Scan for the cell matching the given text and deliver its (X, Y) coordinate at center. 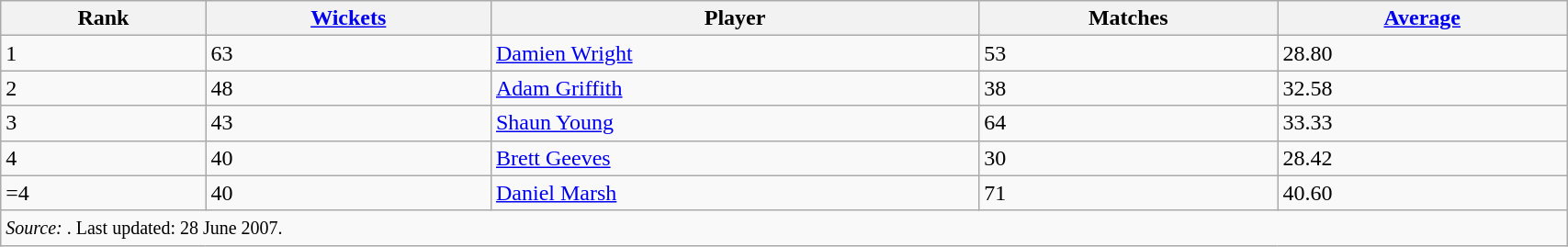
63 (348, 53)
48 (348, 88)
4 (103, 158)
28.80 (1422, 53)
Rank (103, 18)
40.60 (1422, 193)
32.58 (1422, 88)
Wickets (348, 18)
Player (735, 18)
Daniel Marsh (735, 193)
2 (103, 88)
Damien Wright (735, 53)
Adam Griffith (735, 88)
38 (1128, 88)
64 (1128, 123)
71 (1128, 193)
53 (1128, 53)
Source: . Last updated: 28 June 2007. (784, 228)
Average (1422, 18)
Brett Geeves (735, 158)
Shaun Young (735, 123)
Matches (1128, 18)
30 (1128, 158)
=4 (103, 193)
3 (103, 123)
28.42 (1422, 158)
33.33 (1422, 123)
1 (103, 53)
43 (348, 123)
